Scan for the cell matching the given text and deliver its (X, Y) coordinate at center. 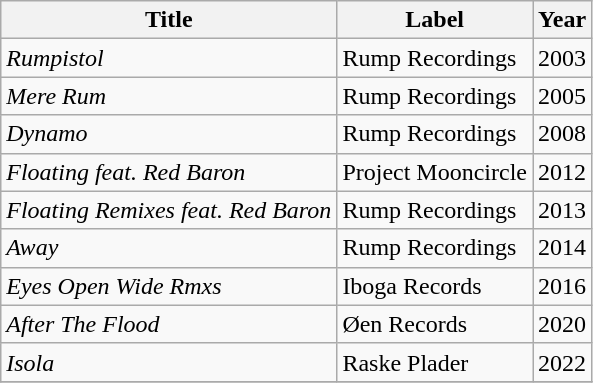
Isola (169, 362)
2016 (562, 286)
Dynamo (169, 134)
2020 (562, 324)
Floating feat. Red Baron (169, 172)
Iboga Records (435, 286)
Øen Records (435, 324)
Floating Remixes feat. Red Baron (169, 210)
Title (169, 20)
Rumpistol (169, 58)
2022 (562, 362)
After The Flood (169, 324)
2008 (562, 134)
Project Mooncircle (435, 172)
Label (435, 20)
2013 (562, 210)
Eyes Open Wide Rmxs (169, 286)
2005 (562, 96)
2012 (562, 172)
Mere Rum (169, 96)
Raske Plader (435, 362)
Away (169, 248)
2003 (562, 58)
2014 (562, 248)
Year (562, 20)
